Extract the (X, Y) coordinate from the center of the cell holding the provided text.  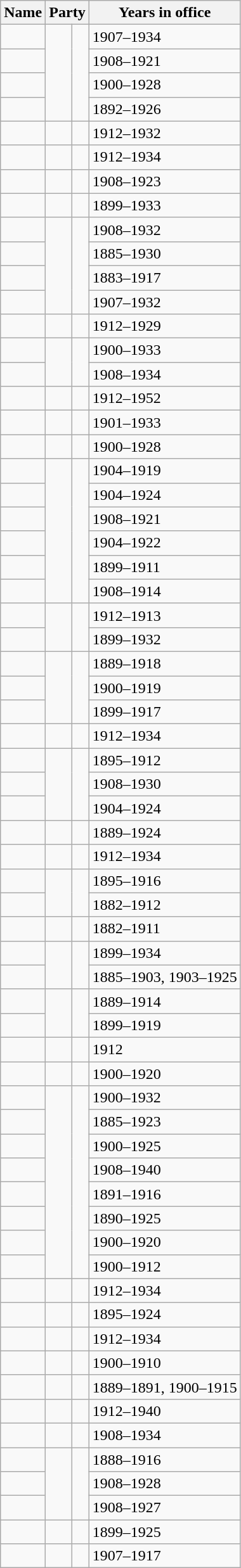
1888–1916 (165, 1459)
1890–1925 (165, 1218)
1912–1932 (165, 133)
1912–1952 (165, 398)
1908–1928 (165, 1484)
1901–1933 (165, 423)
1883–1917 (165, 277)
1912–1913 (165, 615)
1908–1930 (165, 784)
1900–1919 (165, 687)
1892–1926 (165, 109)
1899–1925 (165, 1532)
1900–1932 (165, 1098)
1885–1923 (165, 1122)
1882–1911 (165, 929)
1891–1916 (165, 1194)
1889–1918 (165, 663)
1895–1924 (165, 1315)
1889–1924 (165, 832)
1889–1891, 1900–1915 (165, 1387)
1904–1922 (165, 543)
1904–1919 (165, 471)
1889–1914 (165, 1001)
Name (23, 13)
1899–1933 (165, 205)
1912 (165, 1049)
1907–1934 (165, 37)
1900–1925 (165, 1146)
1899–1911 (165, 567)
1900–1933 (165, 350)
1908–1923 (165, 181)
1912–1940 (165, 1411)
1885–1903, 1903–1925 (165, 977)
Years in office (165, 13)
1907–1932 (165, 302)
1908–1932 (165, 229)
1908–1940 (165, 1170)
1899–1917 (165, 712)
1899–1934 (165, 953)
1900–1912 (165, 1266)
1912–1929 (165, 326)
1882–1912 (165, 905)
1899–1919 (165, 1025)
1900–1910 (165, 1363)
1908–1914 (165, 591)
1895–1912 (165, 760)
1907–1917 (165, 1556)
1908–1927 (165, 1508)
Party (67, 13)
1885–1930 (165, 253)
1895–1916 (165, 881)
1899–1932 (165, 639)
